Capture the cell that displays the provided text and extract its (x, y) central coordinate. 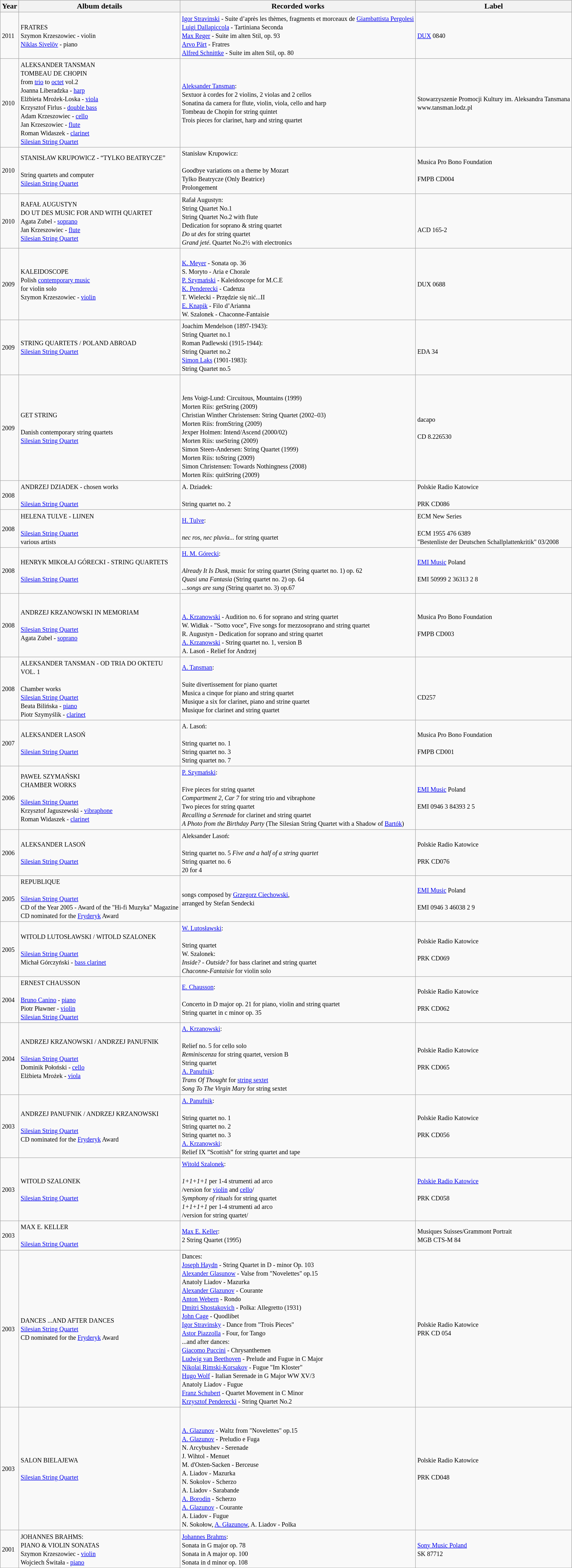
RAFAŁ AUGUSTYNDO UT DES MUSIC FOR AND WITH QUARTETAgata Zubel - sopranoJan Krzeszowiec - fluteSilesian String Quartet (100, 221)
songs composed by Grzegorz Ciechowski,arranged by Stefan Sendecki (298, 899)
2011 (9, 35)
Musiques Suisses/Grammont PortraitMGB CTS-M 84 (494, 1235)
A. Lasoń:String quartet no. 1 String quartet no. 3 String quartet no. 7 (298, 743)
Polskie Radio KatowicePRK CD056 (494, 1126)
Musica Pro Bono FoundationFMPB CD004 (494, 170)
ECM New SeriesECM 1955 476 6389 "Bestenliste der Deutschen Schallplattenkritik" 03/2008 (494, 529)
Label (494, 6)
Polskie Radio KatowicePRK CD065 (494, 1058)
EDA 34 (494, 347)
E. Chausson:Concerto in D major op. 21 for piano, violin and string quartet String quartet in c minor op. 35 (298, 1000)
A. Dziadek:String quartet no. 2 (298, 495)
Polskie Radio KatowicePRK CD 054 (494, 1328)
WITOLD SZALONEKSilesian String Quartet (100, 1189)
Musica Pro Bono FoundationFMPB CD001 (494, 743)
FRATRESSzymon Krzeszowiec - violinNiklas Sivelöv - piano (100, 35)
2001 (9, 1549)
STRING QUARTETS / POLAND ABROADSilesian String Quartet (100, 347)
REPUBLIQUESilesian String QuartetCD of the Year 2005 - Award of the "Hi-fi Muzyka" MagazineCD nominated for the Fryderyk Award (100, 899)
ANDRZEJ PANUFNIK / ANDRZEJ KRZANOWSKISilesian String QuartetCD nominated for the Fryderyk Award (100, 1126)
ACD 165-2 (494, 221)
Musica Pro Bono FoundationFMPB CD003 (494, 625)
Aleksander Lasoń:String quartet no. 5 Five and a half of a string quartet String quartet no. 6 20 for 4 (298, 853)
MAX E. KELLERSilesian String Quartet (100, 1235)
Sony Music PolandSK 87712 (494, 1549)
WITOLD LUTOSŁAWSKI / WITOLD SZALONEKSilesian String Quartet Michał Górczyński - bass clarinet (100, 949)
Polskie Radio KatowicePRK CD069 (494, 949)
HELENA TULVE - LIJNENSilesian String Quartet various artists (100, 529)
ALEKSANDER TANSMAN - OD TRIA DO OKTETU VOL. 1Chamber works Silesian String Quartet Beata Bilińska - piano Piotr Szymyślik - clarinet (100, 689)
Johannes Brahms:Sonata in G major op. 78Sonata in A major op. 100Sonata in d minor op. 108 (298, 1549)
ERNEST CHAUSSONBruno Canino - piano Piotr Pławner - violin Silesian String Quartet (100, 1000)
EMI Music PolandEMI 50999 2 36313 2 8 (494, 570)
Polskie Radio KatowicePRK CD048 (494, 1469)
W. Lutosławski:String quartet W. Szalonek: Inside? - Outside? for bass clarinet and string quartet Chaconne-Fantaisie for violin solo (298, 949)
ANDRZEJ KRZANOWSKI IN MEMORIAMSilesian String Quartet Agata Zubel - soprano (100, 625)
SALON BIELAJEWASilesian String Quartet (100, 1469)
Polskie Radio KatowicePRK CD086 (494, 495)
PAWEŁ SZYMAŃSKICHAMBER WORKSSilesian String Quartet Krzysztof Jaguszewski - vibraphone Roman Widaszek - clarinet (100, 798)
Polskie Radio KatowicePRK CD076 (494, 853)
Year (9, 6)
DUX 0840 (494, 35)
2007 (9, 743)
ANDRZEJ DZIADEK - chosen worksSilesian String Quartet (100, 495)
EMI Music PolandEMI 0946 3 46038 2 9 (494, 899)
ANDRZEJ KRZANOWSKI / ANDRZEJ PANUFNIKSilesian String QuartetDominik Połoński - cello Elżbieta Mrożek - viola (100, 1058)
EMI Music PolandEMI 0946 3 84393 2 5 (494, 798)
Polskie Radio KatowicePRK CD062 (494, 1000)
GET STRINGDanish contemporary string quartets Silesian String Quartet (100, 427)
H. Tulve:nec ros, nec pluvia... for string quartet (298, 529)
HENRYK MIKOŁAJ GÓRECKI - STRING QUARTETSSilesian String Quartet (100, 570)
Recorded works (298, 6)
CD257 (494, 689)
Album details (100, 6)
Max E. Keller:2 String Quartet (1995) (298, 1235)
Polskie Radio KatowicePRK CD058 (494, 1189)
A. Panufnik:String quartet no. 1 String quartet no. 2 String quartet no. 3 A. Krzanowski: Relief IX ”Scottish” for string quartet and tape (298, 1126)
DUX 0688 (494, 284)
dacapoCD 8.226530 (494, 427)
STANISŁAW KRUPOWICZ - “TYLKO BEATRYCZE”String quartets and computer Silesian String Quartet (100, 170)
Joachim Mendelson (1897-1943):String Quartet no.1Roman Padlewski (1915-1944):String Quartet no.2Simon Laks (1901-1983):String Quartet no.5 (298, 347)
KALEIDOSCOPEPolish contemporary music for violin soloSzymon Krzeszowiec - violin (100, 284)
JOHANNES BRAHMS: PIANO & VIOLIN SONATASSzymon Krzeszowiec - violinWojciech Świtała - piano (100, 1549)
DANCES ...AND AFTER DANCESSilesian String QuartetCD nominated for the Fryderyk Award (100, 1328)
Stanisław Krupowicz:Goodbye variations on a theme by Mozart Tylko Beatrycze (Only Beatrice) Prolongement (298, 170)
Stowarzyszenie Promocji Kultury im. Aleksandra Tansmanawww.tansman.lodz.pl (494, 103)
